Detect which cell encompasses the target text, then output its [x, y] center coordinate. 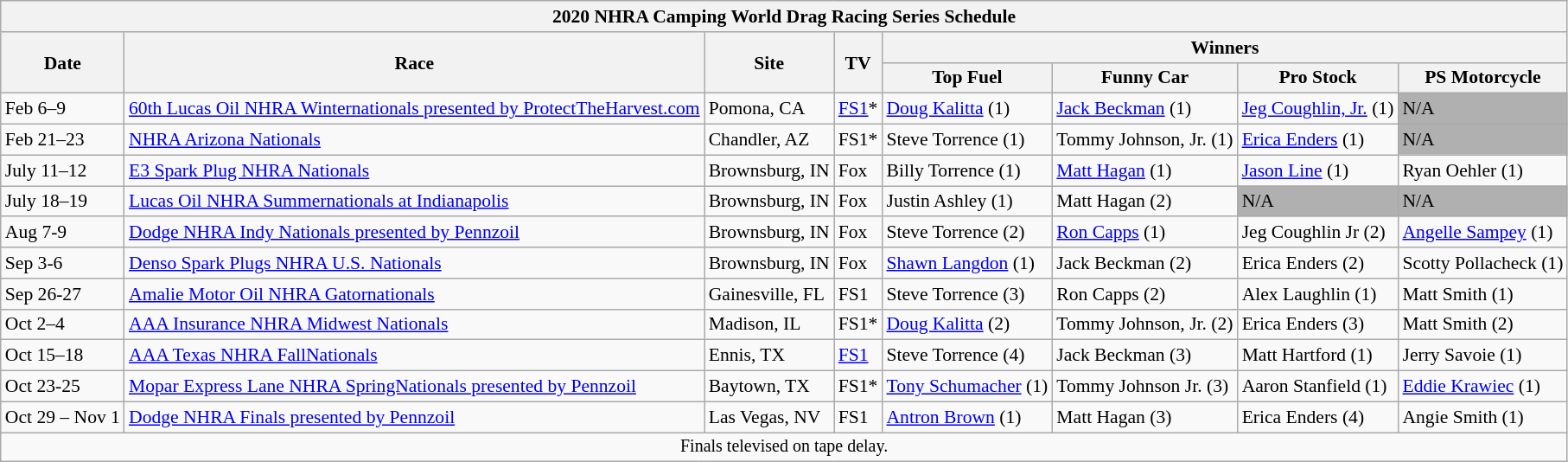
Matt Hartford (1) [1318, 356]
Matt Hagan (2) [1144, 202]
Sep 26-27 [62, 294]
Denso Spark Plugs NHRA U.S. Nationals [415, 263]
Baytown, TX [769, 387]
Aug 7-9 [62, 233]
Ennis, TX [769, 356]
Madison, IL [769, 324]
Sep 3-6 [62, 263]
Pro Stock [1318, 78]
AAA Texas NHRA FallNationals [415, 356]
Antron Brown (1) [966, 417]
Erica Enders (3) [1318, 324]
Shawn Langdon (1) [966, 263]
Matt Smith (1) [1482, 294]
Jack Beckman (3) [1144, 356]
Feb 21–23 [62, 140]
Pomona, CA [769, 109]
2020 NHRA Camping World Drag Racing Series Schedule [785, 16]
Las Vegas, NV [769, 417]
Oct 23-25 [62, 387]
Date [62, 62]
Jack Beckman (1) [1144, 109]
Doug Kalitta (2) [966, 324]
Amalie Motor Oil NHRA Gatornationals [415, 294]
Erica Enders (2) [1318, 263]
Doug Kalitta (1) [966, 109]
Race [415, 62]
Tommy Johnson Jr. (3) [1144, 387]
NHRA Arizona Nationals [415, 140]
Scotty Pollacheck (1) [1482, 263]
Funny Car [1144, 78]
Dodge NHRA Indy Nationals presented by Pennzoil [415, 233]
Erica Enders (1) [1318, 140]
PS Motorcycle [1482, 78]
Tony Schumacher (1) [966, 387]
Jack Beckman (2) [1144, 263]
Jerry Savoie (1) [1482, 356]
Tommy Johnson, Jr. (2) [1144, 324]
Dodge NHRA Finals presented by Pennzoil [415, 417]
Jeg Coughlin, Jr. (1) [1318, 109]
July 18–19 [62, 202]
Ron Capps (2) [1144, 294]
Ryan Oehler (1) [1482, 170]
Finals televised on tape delay. [785, 446]
Matt Smith (2) [1482, 324]
Steve Torrence (1) [966, 140]
Steve Torrence (3) [966, 294]
Angie Smith (1) [1482, 417]
Steve Torrence (4) [966, 356]
Matt Hagan (1) [1144, 170]
Alex Laughlin (1) [1318, 294]
Justin Ashley (1) [966, 202]
Oct 29 – Nov 1 [62, 417]
Oct 2–4 [62, 324]
Erica Enders (4) [1318, 417]
Jeg Coughlin Jr (2) [1318, 233]
Feb 6–9 [62, 109]
Steve Torrence (2) [966, 233]
Chandler, AZ [769, 140]
Eddie Krawiec (1) [1482, 387]
Angelle Sampey (1) [1482, 233]
TV [858, 62]
July 11–12 [62, 170]
Matt Hagan (3) [1144, 417]
Top Fuel [966, 78]
Oct 15–18 [62, 356]
Ron Capps (1) [1144, 233]
Site [769, 62]
AAA Insurance NHRA Midwest Nationals [415, 324]
E3 Spark Plug NHRA Nationals [415, 170]
Billy Torrence (1) [966, 170]
Winners [1224, 48]
Gainesville, FL [769, 294]
Lucas Oil NHRA Summernationals at Indianapolis [415, 202]
Mopar Express Lane NHRA SpringNationals presented by Pennzoil [415, 387]
Tommy Johnson, Jr. (1) [1144, 140]
Jason Line (1) [1318, 170]
60th Lucas Oil NHRA Winternationals presented by ProtectTheHarvest.com [415, 109]
Aaron Stanfield (1) [1318, 387]
